Identify which cell holds the provided text, then report its [x, y] central coordinate. 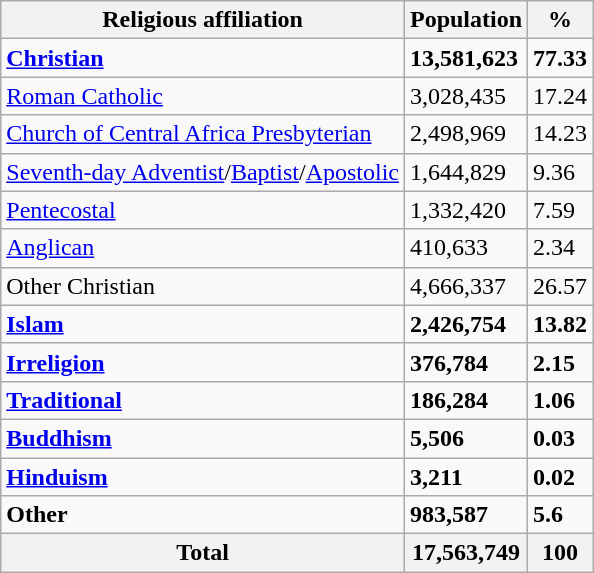
2.34 [560, 248]
186,284 [466, 400]
1,332,420 [466, 210]
Anglican [203, 248]
Church of Central Africa Presbyterian [203, 134]
17.24 [560, 96]
13.82 [560, 324]
13,581,623 [466, 58]
Islam [203, 324]
2,426,754 [466, 324]
410,633 [466, 248]
Buddhism [203, 438]
9.36 [560, 172]
Christian [203, 58]
0.02 [560, 477]
Hinduism [203, 477]
Seventh-day Adventist/Baptist/Apostolic [203, 172]
1.06 [560, 400]
3,028,435 [466, 96]
2,498,969 [466, 134]
% [560, 20]
Pentecostal [203, 210]
0.03 [560, 438]
5.6 [560, 515]
26.57 [560, 286]
100 [560, 553]
Roman Catholic [203, 96]
983,587 [466, 515]
14.23 [560, 134]
1,644,829 [466, 172]
77.33 [560, 58]
Religious affiliation [203, 20]
Irreligion [203, 362]
5,506 [466, 438]
2.15 [560, 362]
17,563,749 [466, 553]
Other [203, 515]
3,211 [466, 477]
376,784 [466, 362]
Population [466, 20]
Other Christian [203, 286]
7.59 [560, 210]
Traditional [203, 400]
4,666,337 [466, 286]
Total [203, 553]
